Detect which cell encompasses the target text, then output its [X, Y] center coordinate. 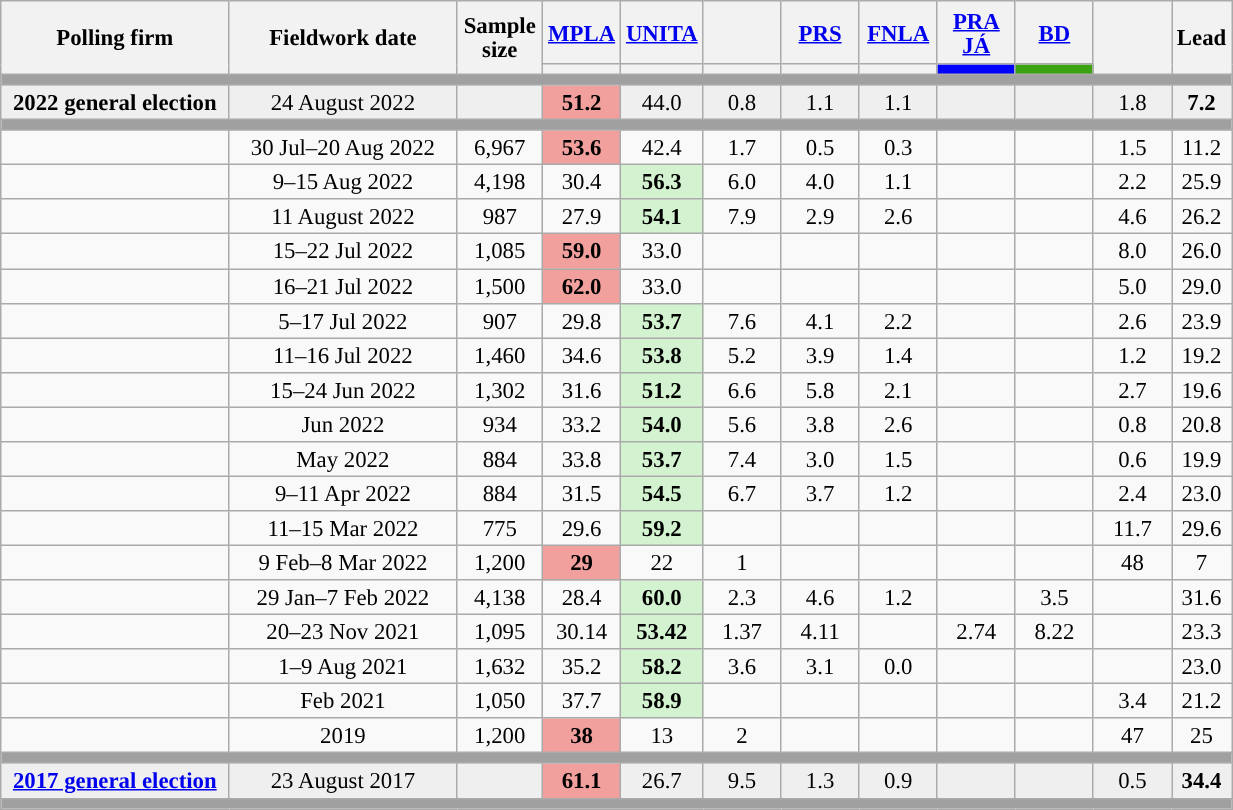
5.2 [742, 356]
42.4 [662, 148]
38 [582, 736]
6.6 [742, 390]
13 [662, 736]
1.8 [1132, 102]
7.9 [742, 218]
53.6 [582, 148]
25 [1202, 736]
3.4 [1132, 702]
54.1 [662, 218]
Feb 2021 [343, 702]
23.9 [1202, 320]
35.2 [582, 666]
59.2 [662, 528]
1.7 [742, 148]
1,050 [500, 702]
33.2 [582, 424]
34.6 [582, 356]
4.0 [820, 182]
30.4 [582, 182]
8.22 [1054, 632]
58.2 [662, 666]
16–21 Jul 2022 [343, 286]
4,198 [500, 182]
2017 general election [115, 782]
1–9 Aug 2021 [343, 666]
0.3 [898, 148]
1,460 [500, 356]
58.9 [662, 702]
0.0 [898, 666]
5–17 Jul 2022 [343, 320]
4,138 [500, 598]
48 [1132, 562]
5.8 [820, 390]
934 [500, 424]
19.9 [1202, 460]
2.7 [1132, 390]
7 [1202, 562]
6,967 [500, 148]
Jun 2022 [343, 424]
5.0 [1132, 286]
11–16 Jul 2022 [343, 356]
5.6 [742, 424]
61.1 [582, 782]
29 Jan–7 Feb 2022 [343, 598]
60.0 [662, 598]
31.5 [582, 494]
11–15 Mar 2022 [343, 528]
3.0 [820, 460]
2022 general election [115, 102]
9–15 Aug 2022 [343, 182]
2.3 [742, 598]
1,085 [500, 252]
1.4 [898, 356]
8.0 [1132, 252]
1,095 [500, 632]
54.0 [662, 424]
19.6 [1202, 390]
7.2 [1202, 102]
UNITA [662, 32]
3.7 [820, 494]
907 [500, 320]
23.3 [1202, 632]
775 [500, 528]
27.9 [582, 218]
4.11 [820, 632]
11.2 [1202, 148]
2019 [343, 736]
PRS [820, 32]
0.6 [1132, 460]
Sample size [500, 38]
37.7 [582, 702]
25.9 [1202, 182]
26.2 [1202, 218]
2.4 [1132, 494]
22 [662, 562]
2 [742, 736]
6.7 [742, 494]
2.9 [820, 218]
3.6 [742, 666]
30.14 [582, 632]
3.9 [820, 356]
56.3 [662, 182]
29 [582, 562]
47 [1132, 736]
1.3 [820, 782]
19.2 [1202, 356]
33.8 [582, 460]
Fieldwork date [343, 38]
1,500 [500, 286]
MPLA [582, 32]
29.8 [582, 320]
34.4 [1202, 782]
20.8 [1202, 424]
15–24 Jun 2022 [343, 390]
2.74 [976, 632]
BD [1054, 32]
3.5 [1054, 598]
0.9 [898, 782]
11 August 2022 [343, 218]
4.1 [820, 320]
9 Feb–8 Mar 2022 [343, 562]
24 August 2022 [343, 102]
3.8 [820, 424]
59.0 [582, 252]
53.8 [662, 356]
7.4 [742, 460]
9.5 [742, 782]
May 2022 [343, 460]
7.6 [742, 320]
54.5 [662, 494]
11.7 [1132, 528]
FNLA [898, 32]
1.37 [742, 632]
1,302 [500, 390]
62.0 [582, 286]
20–23 Nov 2021 [343, 632]
3.1 [820, 666]
28.4 [582, 598]
21.2 [1202, 702]
23 August 2017 [343, 782]
PRA JÁ [976, 32]
1,632 [500, 666]
29.0 [1202, 286]
30 Jul–20 Aug 2022 [343, 148]
26.7 [662, 782]
987 [500, 218]
Lead [1202, 38]
44.0 [662, 102]
6.0 [742, 182]
53.42 [662, 632]
9–11 Apr 2022 [343, 494]
1 [742, 562]
15–22 Jul 2022 [343, 252]
26.0 [1202, 252]
Polling firm [115, 38]
2.1 [898, 390]
